Extract the [x, y] coordinate from the center of the cell holding the provided text.  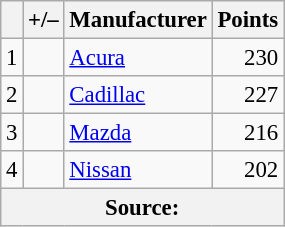
227 [248, 95]
202 [248, 170]
+/– [44, 20]
4 [12, 170]
Source: [142, 208]
3 [12, 133]
Points [248, 20]
1 [12, 58]
Cadillac [138, 95]
Mazda [138, 133]
Nissan [138, 170]
Acura [138, 58]
2 [12, 95]
Manufacturer [138, 20]
230 [248, 58]
216 [248, 133]
